Search for the cell housing the specified text and yield its [X, Y] center coordinate. 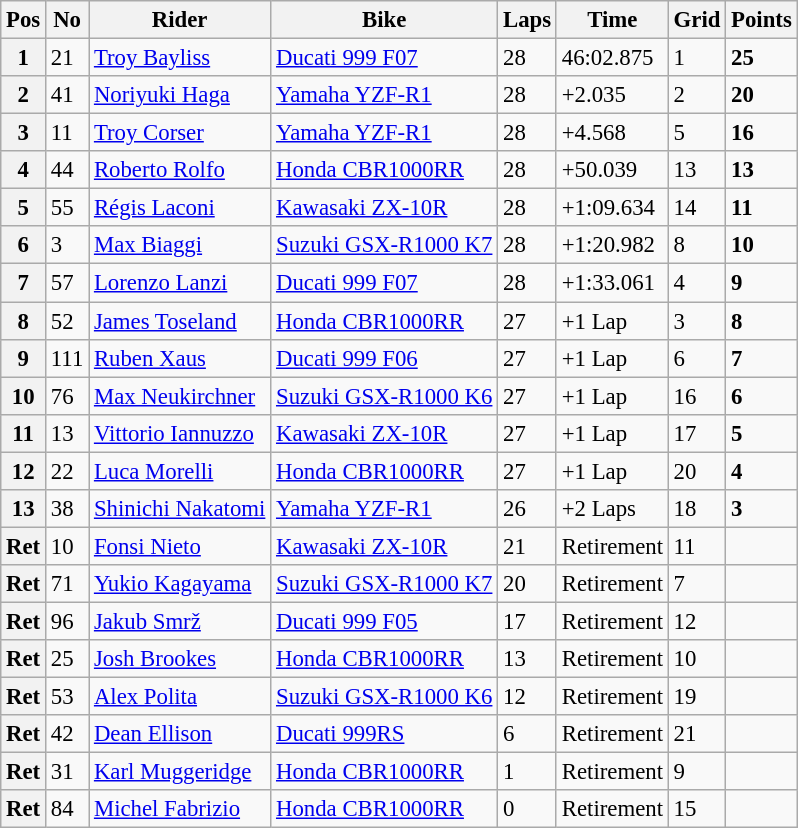
Fonsi Nieto [180, 546]
76 [68, 396]
71 [68, 584]
19 [696, 697]
Josh Brookes [180, 659]
Pos [24, 20]
Régis Laconi [180, 208]
Rider [180, 20]
18 [696, 509]
Points [762, 20]
Ducati 999 F05 [384, 621]
46:02.875 [612, 58]
84 [68, 809]
Max Biaggi [180, 245]
Ducati 999RS [384, 734]
Vittorio Iannuzzo [180, 433]
+50.039 [612, 170]
Yukio Kagayama [180, 584]
Dean Ellison [180, 734]
Jakub Smrž [180, 621]
57 [68, 283]
22 [68, 471]
Grid [696, 20]
Troy Bayliss [180, 58]
James Toseland [180, 321]
96 [68, 621]
+1:09.634 [612, 208]
Laps [528, 20]
41 [68, 95]
No [68, 20]
31 [68, 772]
53 [68, 697]
0 [528, 809]
52 [68, 321]
Max Neukirchner [180, 396]
+2.035 [612, 95]
55 [68, 208]
Ducati 999 F06 [384, 358]
+4.568 [612, 133]
Troy Corser [180, 133]
+1:20.982 [612, 245]
Lorenzo Lanzi [180, 283]
15 [696, 809]
Bike [384, 20]
Alex Polita [180, 697]
Roberto Rolfo [180, 170]
111 [68, 358]
+1:33.061 [612, 283]
Noriyuki Haga [180, 95]
Luca Morelli [180, 471]
Karl Muggeridge [180, 772]
Shinichi Nakatomi [180, 509]
44 [68, 170]
42 [68, 734]
14 [696, 208]
Time [612, 20]
Michel Fabrizio [180, 809]
Ruben Xaus [180, 358]
26 [528, 509]
38 [68, 509]
+2 Laps [612, 509]
